Scan for the cell matching the given text and deliver its [X, Y] coordinate at center. 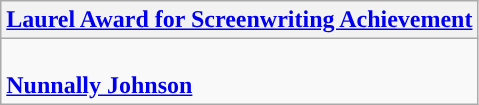
Nunnally Johnson [240, 72]
Laurel Award for Screenwriting Achievement [240, 20]
